Scan for the cell matching the given text and deliver its [x, y] coordinate at center. 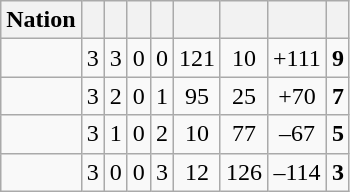
+70 [298, 96]
126 [244, 172]
Nation [41, 20]
121 [196, 58]
95 [196, 96]
+111 [298, 58]
5 [338, 134]
–67 [298, 134]
25 [244, 96]
12 [196, 172]
–114 [298, 172]
9 [338, 58]
77 [244, 134]
7 [338, 96]
